Find where the given text appears and provide that cell's center as [x, y] coordinate. 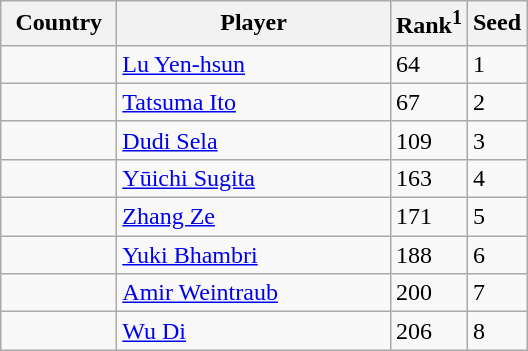
200 [428, 293]
Lu Yen-hsun [254, 64]
Yuki Bhambri [254, 255]
Yūichi Sugita [254, 178]
Tatsuma Ito [254, 102]
5 [496, 217]
8 [496, 331]
Player [254, 24]
Seed [496, 24]
1 [496, 64]
188 [428, 255]
Dudi Sela [254, 140]
Wu Di [254, 331]
163 [428, 178]
4 [496, 178]
171 [428, 217]
67 [428, 102]
Country [59, 24]
Zhang Ze [254, 217]
64 [428, 64]
2 [496, 102]
109 [428, 140]
206 [428, 331]
3 [496, 140]
6 [496, 255]
Amir Weintraub [254, 293]
Rank1 [428, 24]
7 [496, 293]
